Search for the cell housing the specified text and yield its [X, Y] center coordinate. 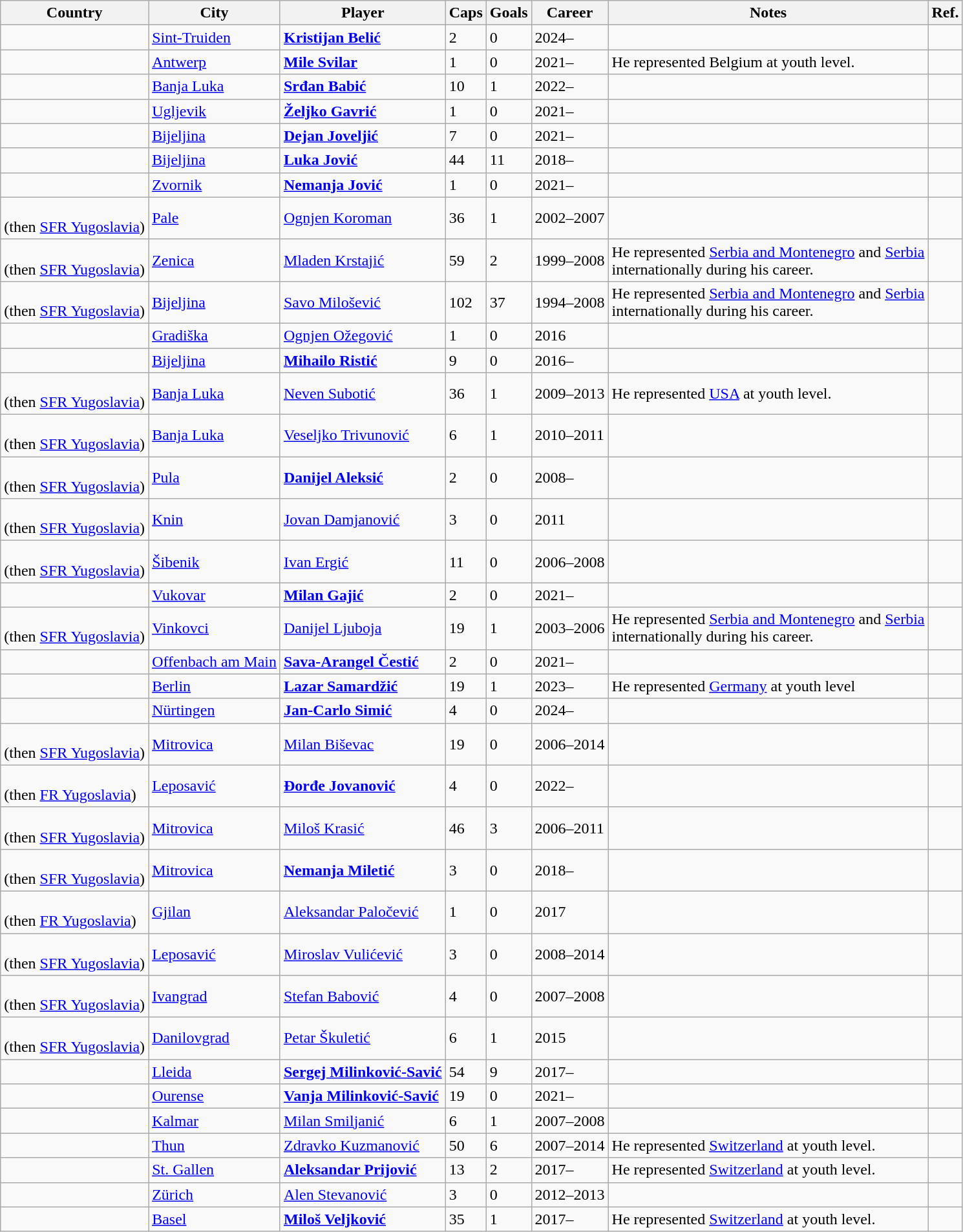
Antwerp [215, 62]
2008–2014 [570, 954]
Nürtingen [215, 711]
Ivan Ergić [363, 562]
Srđan Babić [363, 87]
2016 [570, 335]
Kristijan Belić [363, 37]
2006–2008 [570, 562]
Alen Stevanović [363, 1195]
2009–2013 [570, 394]
37 [509, 302]
Savo Milošević [363, 302]
Zenica [215, 260]
Aleksandar Prijović [363, 1170]
Pula [215, 478]
Neven Subotić [363, 394]
Milan Biševac [363, 744]
Kalmar [215, 1121]
Danilovgrad [215, 1039]
54 [465, 1072]
Vinkovci [215, 628]
Ref. [945, 13]
Lazar Samardžić [363, 686]
2010–2011 [570, 435]
Vukovar [215, 595]
Notes [768, 13]
102 [465, 302]
50 [465, 1145]
Jovan Damjanović [363, 519]
Ognjen Ožegović [363, 335]
Miloš Krasić [363, 828]
Lleida [215, 1072]
7 [465, 136]
Gjilan [215, 912]
2006–2014 [570, 744]
Mihailo Ristić [363, 360]
Jan-Carlo Simić [363, 711]
Milan Gajić [363, 595]
59 [465, 260]
Sint-Truiden [215, 37]
Aleksandar Paločević [363, 912]
He represented Belgium at youth level. [768, 62]
1994–2008 [570, 302]
46 [465, 828]
Željko Gavrić [363, 111]
Zdravko Kuzmanović [363, 1145]
10 [465, 87]
Nemanja Miletić [363, 870]
He represented USA at youth level. [768, 394]
Nemanja Jović [363, 185]
Luka Jović [363, 160]
Pale [215, 218]
Dejan Joveljić [363, 136]
2012–2013 [570, 1195]
44 [465, 160]
2008– [570, 478]
Sergej Milinković-Savić [363, 1072]
Ognjen Koroman [363, 218]
35 [465, 1219]
Ourense [215, 1096]
Offenbach am Main [215, 662]
Danijel Ljuboja [363, 628]
Mladen Krstajić [363, 260]
Caps [465, 13]
He represented Germany at youth level [768, 686]
2007–2014 [570, 1145]
2023– [570, 686]
2003–2006 [570, 628]
2006–2011 [570, 828]
Gradiška [215, 335]
Sava-Arangel Čestić [363, 662]
2016– [570, 360]
Šibenik [215, 562]
1999–2008 [570, 260]
Miroslav Vulićević [363, 954]
Ivangrad [215, 996]
Đorđe Jovanović [363, 786]
Career [570, 13]
Mile Svilar [363, 62]
13 [465, 1170]
City [215, 13]
Zürich [215, 1195]
Miloš Veljković [363, 1219]
Ugljevik [215, 111]
2002–2007 [570, 218]
2015 [570, 1039]
Vanja Milinković-Savić [363, 1096]
Stefan Babović [363, 996]
Knin [215, 519]
2017 [570, 912]
Goals [509, 13]
Danijel Aleksić [363, 478]
Basel [215, 1219]
Player [363, 13]
Country [75, 13]
Thun [215, 1145]
Berlin [215, 686]
Zvornik [215, 185]
St. Gallen [215, 1170]
Veseljko Trivunović [363, 435]
Petar Škuletić [363, 1039]
Milan Smiljanić [363, 1121]
2011 [570, 519]
